Extract the (X, Y) coordinate from the center of the cell holding the provided text.  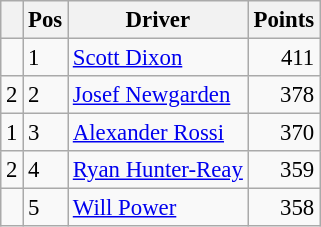
Scott Dixon (158, 58)
358 (284, 208)
359 (284, 170)
378 (284, 95)
Driver (158, 20)
370 (284, 133)
5 (46, 208)
Will Power (158, 208)
Josef Newgarden (158, 95)
3 (46, 133)
4 (46, 170)
Alexander Rossi (158, 133)
Pos (46, 20)
Points (284, 20)
411 (284, 58)
Ryan Hunter-Reay (158, 170)
